Detect which cell encompasses the target text, then output its [X, Y] center coordinate. 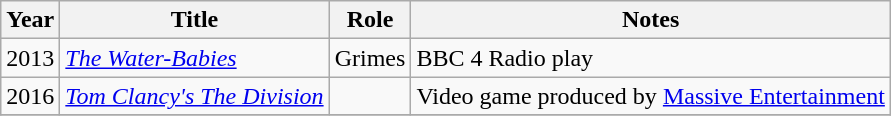
Tom Clancy's The Division [194, 96]
Grimes [370, 58]
Video game produced by Massive Entertainment [651, 96]
2013 [30, 58]
BBC 4 Radio play [651, 58]
The Water-Babies [194, 58]
Notes [651, 20]
Year [30, 20]
Role [370, 20]
Title [194, 20]
2016 [30, 96]
